Determine the (x, y) coordinate at the center of the cell enclosing the given text.  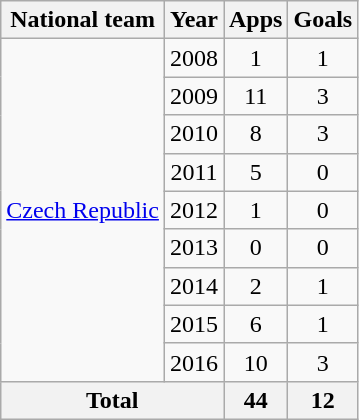
6 (256, 324)
2008 (194, 58)
11 (256, 96)
Goals (323, 20)
National team (83, 20)
Total (112, 400)
Czech Republic (83, 210)
2010 (194, 134)
8 (256, 134)
2015 (194, 324)
2014 (194, 286)
5 (256, 172)
12 (323, 400)
2009 (194, 96)
44 (256, 400)
2011 (194, 172)
2 (256, 286)
Apps (256, 20)
2016 (194, 362)
10 (256, 362)
Year (194, 20)
2012 (194, 210)
2013 (194, 248)
